Detect which cell encompasses the target text, then output its (x, y) center coordinate. 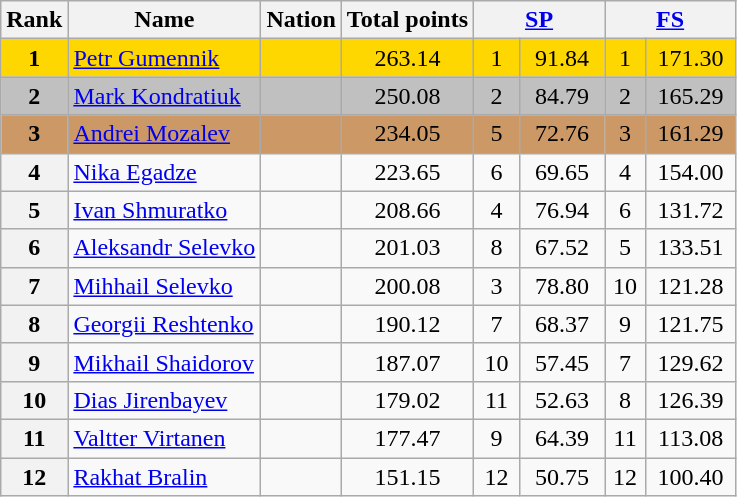
121.75 (691, 324)
Name (164, 20)
154.00 (691, 172)
67.52 (562, 248)
161.29 (691, 134)
Mikhail Shaidorov (164, 362)
Mihhail Selevko (164, 286)
Georgii Reshtenko (164, 324)
100.40 (691, 477)
250.08 (407, 96)
72.76 (562, 134)
Rank (34, 20)
208.66 (407, 210)
129.62 (691, 362)
52.63 (562, 400)
Petr Gumennik (164, 58)
113.08 (691, 438)
69.65 (562, 172)
234.05 (407, 134)
Valtter Virtanen (164, 438)
177.47 (407, 438)
84.79 (562, 96)
91.84 (562, 58)
50.75 (562, 477)
121.28 (691, 286)
151.15 (407, 477)
68.37 (562, 324)
171.30 (691, 58)
78.80 (562, 286)
Nika Egadze (164, 172)
Dias Jirenbayev (164, 400)
Andrei Mozalev (164, 134)
190.12 (407, 324)
179.02 (407, 400)
FS (670, 20)
SP (540, 20)
Total points (407, 20)
223.65 (407, 172)
Aleksandr Selevko (164, 248)
187.07 (407, 362)
Rakhat Bralin (164, 477)
131.72 (691, 210)
Nation (301, 20)
133.51 (691, 248)
263.14 (407, 58)
Mark Kondratiuk (164, 96)
64.39 (562, 438)
76.94 (562, 210)
126.39 (691, 400)
57.45 (562, 362)
200.08 (407, 286)
Ivan Shmuratko (164, 210)
165.29 (691, 96)
201.03 (407, 248)
